Locate the cell with the specified text and output its (x, y) center coordinate. 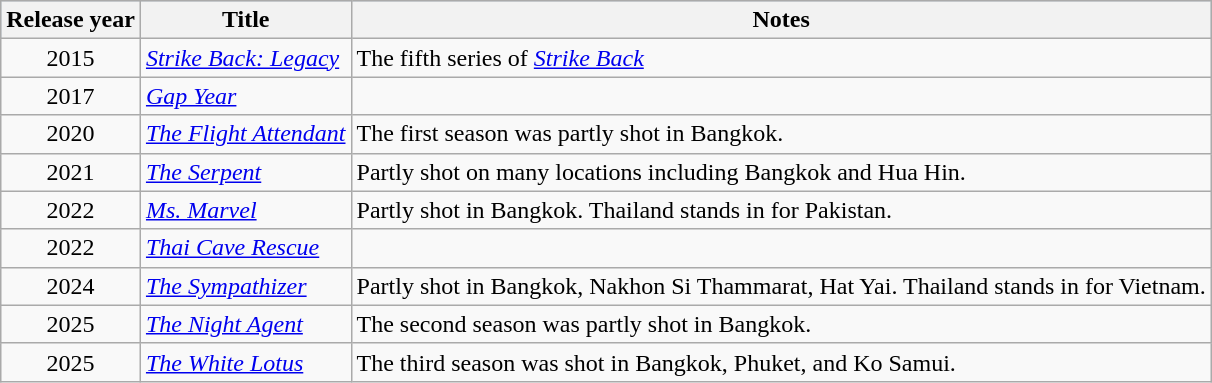
The Sympathizer (246, 286)
The fifth series of Strike Back (781, 58)
2017 (71, 96)
Notes (781, 20)
Thai Cave Rescue (246, 248)
2020 (71, 134)
The Night Agent (246, 324)
The second season was partly shot in Bangkok. (781, 324)
Partly shot on many locations including Bangkok and Hua Hin. (781, 172)
Ms. Marvel (246, 210)
Gap Year (246, 96)
The Serpent (246, 172)
The Flight Attendant (246, 134)
2015 (71, 58)
Partly shot in Bangkok. Thailand stands in for Pakistan. (781, 210)
2024 (71, 286)
The White Lotus (246, 362)
The first season was partly shot in Bangkok. (781, 134)
The third season was shot in Bangkok, Phuket, and Ko Samui. (781, 362)
Release year (71, 20)
2021 (71, 172)
Strike Back: Legacy (246, 58)
Title (246, 20)
Partly shot in Bangkok, Nakhon Si Thammarat, Hat Yai. Thailand stands in for Vietnam. (781, 286)
